Return (X, Y) of the center of cell containing provided text 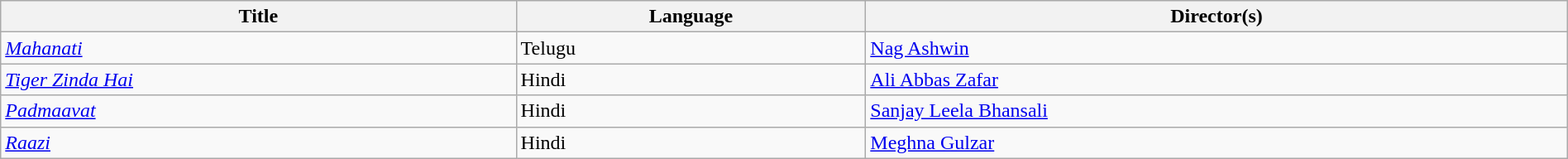
Sanjay Leela Bhansali (1217, 111)
Padmaavat (258, 111)
Language (691, 17)
Raazi (258, 142)
Mahanati (258, 48)
Telugu (691, 48)
Director(s) (1217, 17)
Title (258, 17)
Nag Ashwin (1217, 48)
Tiger Zinda Hai (258, 79)
Ali Abbas Zafar (1217, 79)
Meghna Gulzar (1217, 142)
